Determine the [x, y] coordinate at the center of the cell enclosing the given text.  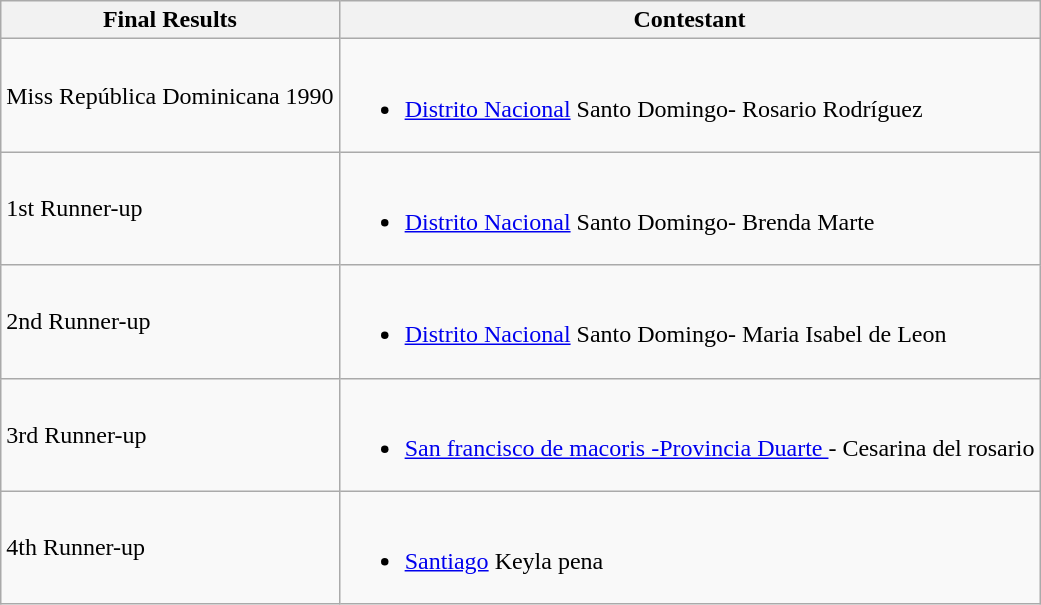
Miss República Dominicana 1990 [170, 96]
Distrito Nacional Santo Domingo- Brenda Marte [690, 208]
2nd Runner-up [170, 322]
Final Results [170, 20]
Distrito Nacional Santo Domingo- Rosario Rodríguez [690, 96]
Distrito Nacional Santo Domingo- Maria Isabel de Leon [690, 322]
San francisco de macoris -Provincia Duarte - Cesarina del rosario [690, 434]
Contestant [690, 20]
4th Runner-up [170, 548]
Santiago Keyla pena [690, 548]
3rd Runner-up [170, 434]
1st Runner-up [170, 208]
